Scan for the cell matching the given text and deliver its (X, Y) coordinate at center. 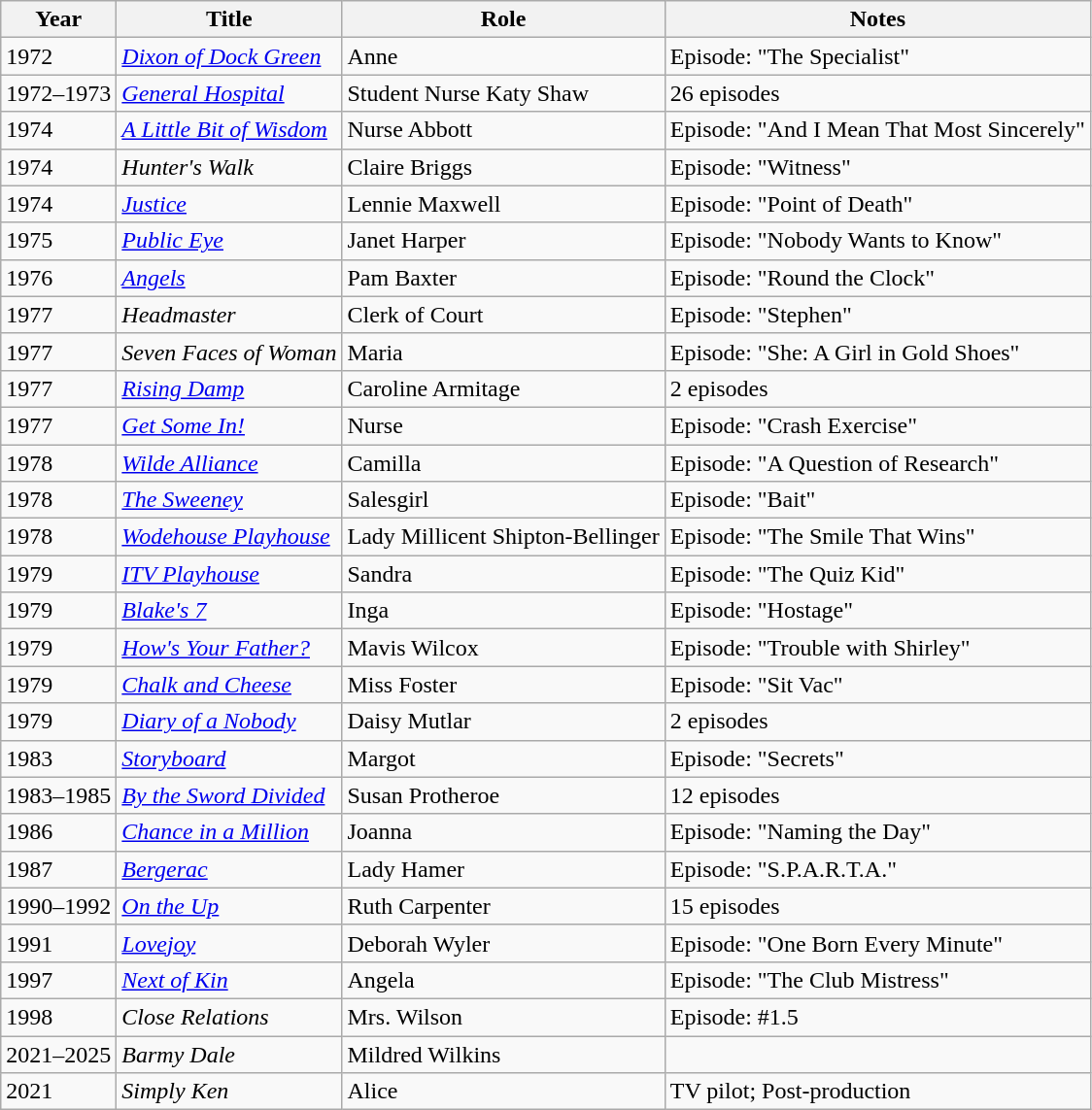
Inga (503, 611)
1990–1992 (58, 906)
Student Nurse Katy Shaw (503, 93)
1991 (58, 943)
Janet Harper (503, 241)
1972 (58, 56)
How's Your Father? (229, 648)
Angela (503, 980)
Episode: "Trouble with Shirley" (877, 648)
Episode: "The Smile That Wins" (877, 537)
Mildred Wilkins (503, 1054)
Headmaster (229, 315)
A Little Bit of Wisdom (229, 130)
Mavis Wilcox (503, 648)
Rising Damp (229, 388)
Lady Hamer (503, 869)
Angels (229, 278)
Miss Foster (503, 685)
Margot (503, 758)
Episode: "Secrets" (877, 758)
Susan Protheroe (503, 795)
12 episodes (877, 795)
Caroline Armitage (503, 388)
Clerk of Court (503, 315)
Wilde Alliance (229, 463)
1972–1973 (58, 93)
Joanna (503, 832)
Chalk and Cheese (229, 685)
Episode: "Point of Death" (877, 204)
2021–2025 (58, 1054)
Episode: "Hostage" (877, 611)
Storyboard (229, 758)
Sandra (503, 574)
Salesgirl (503, 500)
Chance in a Million (229, 832)
15 episodes (877, 906)
Alice (503, 1092)
Hunter's Walk (229, 167)
Get Some In! (229, 425)
Episode: "One Born Every Minute" (877, 943)
Episode: "A Question of Research" (877, 463)
Episode: "Witness" (877, 167)
Simply Ken (229, 1092)
2021 (58, 1092)
Blake's 7 (229, 611)
Close Relations (229, 1017)
Seven Faces of Woman (229, 352)
Claire Briggs (503, 167)
Pam Baxter (503, 278)
1983–1985 (58, 795)
Wodehouse Playhouse (229, 537)
Episode: "She: A Girl in Gold Shoes" (877, 352)
Lennie Maxwell (503, 204)
1987 (58, 869)
Camilla (503, 463)
Episode: "Naming the Day" (877, 832)
Next of Kin (229, 980)
1983 (58, 758)
Bergerac (229, 869)
Episode: "Nobody Wants to Know" (877, 241)
26 episodes (877, 93)
Diary of a Nobody (229, 722)
1986 (58, 832)
By the Sword Divided (229, 795)
Daisy Mutlar (503, 722)
Episode: "S.P.A.R.T.A." (877, 869)
Episode: "The Specialist" (877, 56)
Dixon of Dock Green (229, 56)
ITV Playhouse (229, 574)
Mrs. Wilson (503, 1017)
Anne (503, 56)
Episode: "The Quiz Kid" (877, 574)
Episode: #1.5 (877, 1017)
Episode: "Sit Vac" (877, 685)
On the Up (229, 906)
Episode: "Round the Clock" (877, 278)
Role (503, 19)
Episode: "Stephen" (877, 315)
Nurse (503, 425)
1976 (58, 278)
Lady Millicent Shipton-Bellinger (503, 537)
Ruth Carpenter (503, 906)
1975 (58, 241)
Episode: "Crash Exercise" (877, 425)
General Hospital (229, 93)
Barmy Dale (229, 1054)
Deborah Wyler (503, 943)
Justice (229, 204)
Maria (503, 352)
Nurse Abbott (503, 130)
Notes (877, 19)
Year (58, 19)
The Sweeney (229, 500)
Title (229, 19)
1997 (58, 980)
Lovejoy (229, 943)
Public Eye (229, 241)
Episode: "The Club Mistress" (877, 980)
1998 (58, 1017)
Episode: "And I Mean That Most Sincerely" (877, 130)
TV pilot; Post-production (877, 1092)
Episode: "Bait" (877, 500)
